Find where the given text appears and provide that cell's center as [x, y] coordinate. 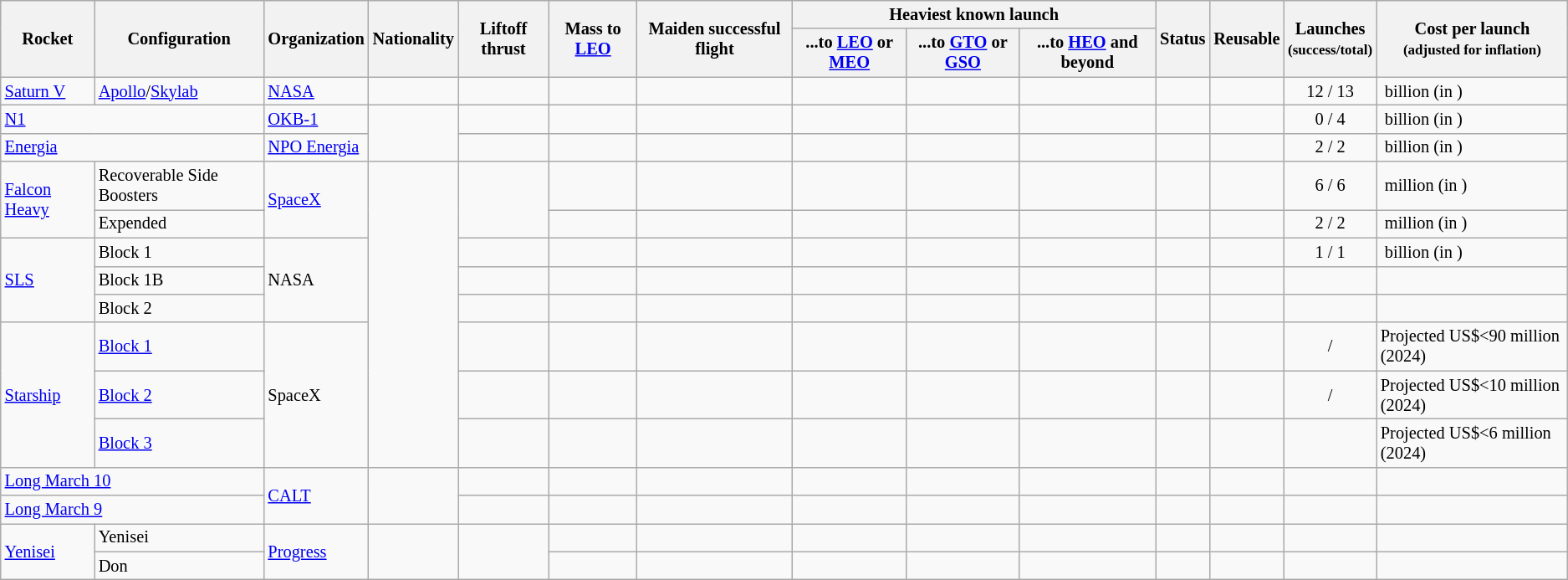
12 / 13 [1330, 91]
Cost per launch(adjusted for inflation) [1472, 38]
Block 1B [179, 280]
Block 3 [179, 443]
Configuration [179, 38]
Saturn V [48, 91]
Starship [48, 395]
Rocket [48, 38]
Heaviest known launch [973, 14]
6 / 6 [1330, 186]
NPO Energia [316, 147]
Energia [132, 147]
Organization [316, 38]
Launches(success/total) [1330, 38]
Projected US$<6 million (2024) [1472, 443]
Progress [316, 551]
...to HEO and beyond [1087, 53]
Liftoff thrust [503, 38]
Apollo/Skylab [179, 91]
Maiden successful flight [714, 38]
Mass to LEO [593, 38]
Nationality [413, 38]
Recoverable Side Boosters [179, 186]
Falcon Heavy [48, 199]
Projected US$<10 million (2024) [1472, 395]
Reusable [1246, 38]
...to GTO or GSO [963, 53]
Long March 9 [132, 510]
OKB-1 [316, 119]
Don [179, 566]
1 / 1 [1330, 252]
Projected US$<90 million (2024) [1472, 346]
Long March 10 [132, 481]
...to LEO or MEO [850, 53]
0 / 4 [1330, 119]
Expended [179, 223]
SLS [48, 280]
N1 [132, 119]
Status [1182, 38]
CALT [316, 495]
